Determine the [X, Y] coordinate at the center of the cell enclosing the given text.  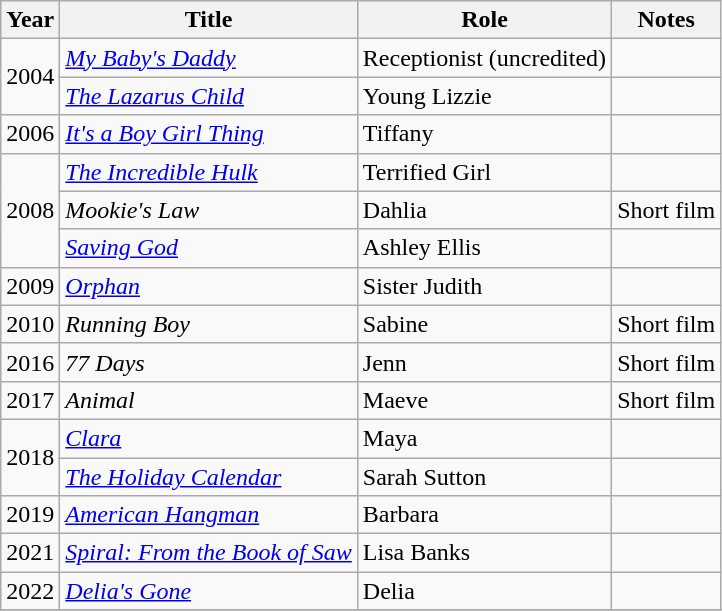
77 Days [208, 362]
Sabine [484, 324]
Orphan [208, 286]
Sarah Sutton [484, 477]
American Hangman [208, 515]
Receptionist (uncredited) [484, 58]
Terrified Girl [484, 172]
Tiffany [484, 134]
2006 [30, 134]
Spiral: From the Book of Saw [208, 553]
2010 [30, 324]
Year [30, 20]
My Baby's Daddy [208, 58]
2008 [30, 210]
The Holiday Calendar [208, 477]
Barbara [484, 515]
The Lazarus Child [208, 96]
Sister Judith [484, 286]
Mookie's Law [208, 210]
Lisa Banks [484, 553]
Young Lizzie [484, 96]
Delia's Gone [208, 591]
2016 [30, 362]
2022 [30, 591]
2018 [30, 457]
2004 [30, 77]
Dahlia [484, 210]
Saving God [208, 248]
Role [484, 20]
Delia [484, 591]
Notes [666, 20]
2019 [30, 515]
2021 [30, 553]
Title [208, 20]
Animal [208, 400]
Maeve [484, 400]
2017 [30, 400]
The Incredible Hulk [208, 172]
Jenn [484, 362]
Maya [484, 438]
Clara [208, 438]
Ashley Ellis [484, 248]
2009 [30, 286]
Running Boy [208, 324]
It's a Boy Girl Thing [208, 134]
